Search for the cell housing the specified text and yield its [x, y] center coordinate. 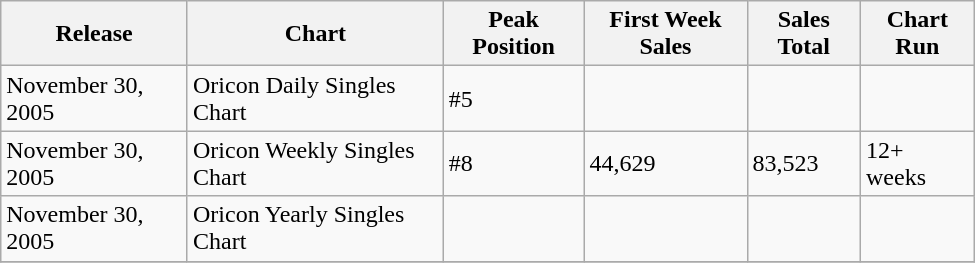
#5 [514, 98]
Peak Position [514, 34]
Oricon Weekly Singles Chart [315, 164]
Oricon Daily Singles Chart [315, 98]
Chart [315, 34]
#8 [514, 164]
83,523 [804, 164]
First Week Sales [666, 34]
12+ weeks [917, 164]
Chart Run [917, 34]
Sales Total [804, 34]
Oricon Yearly Singles Chart [315, 228]
Release [94, 34]
44,629 [666, 164]
